Return [x, y] of the center of cell containing provided text 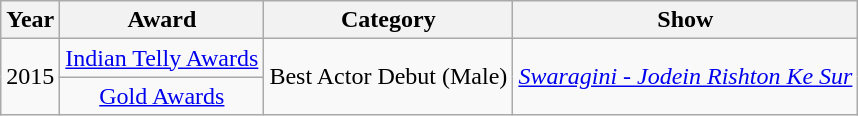
Year [30, 20]
Swaragini - Jodein Rishton Ke Sur [686, 77]
Category [388, 20]
Best Actor Debut (Male) [388, 77]
2015 [30, 77]
Show [686, 20]
Gold Awards [162, 96]
Award [162, 20]
Indian Telly Awards [162, 58]
